Pinpoint the cell where the given text exists, returning its (x, y) midpoint coordinate. 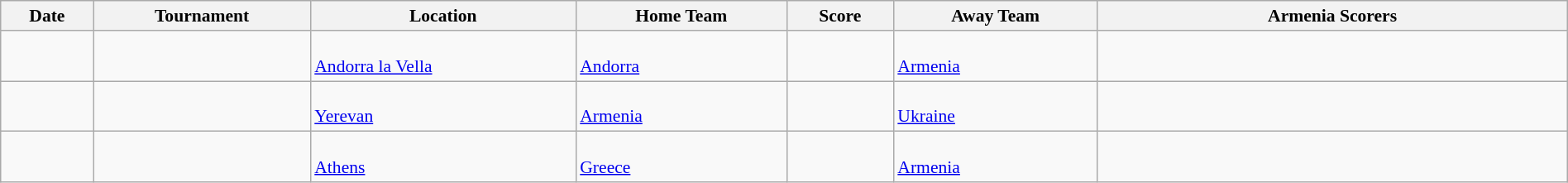
Date (47, 16)
Away Team (996, 16)
Score (840, 16)
Greece (681, 157)
Andorra (681, 56)
Andorra la Vella (443, 56)
Armenia Scorers (1332, 16)
Home Team (681, 16)
Yerevan (443, 106)
Location (443, 16)
Tournament (202, 16)
Ukraine (996, 106)
Athens (443, 157)
